Detect which cell encompasses the target text, then output its [X, Y] center coordinate. 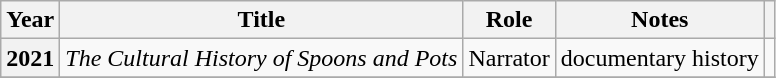
Notes [660, 20]
Year [30, 20]
Title [262, 20]
2021 [30, 58]
Narrator [509, 58]
The Cultural History of Spoons and Pots [262, 58]
documentary history [660, 58]
Role [509, 20]
